Identify which cell holds the provided text, then report its (x, y) central coordinate. 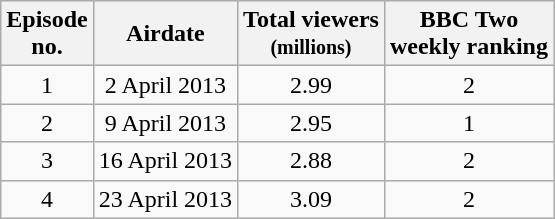
9 April 2013 (165, 123)
4 (47, 199)
3 (47, 161)
Episodeno. (47, 34)
2.99 (312, 85)
BBC Twoweekly ranking (468, 34)
16 April 2013 (165, 161)
23 April 2013 (165, 199)
2.95 (312, 123)
2.88 (312, 161)
Airdate (165, 34)
Total viewers(millions) (312, 34)
2 April 2013 (165, 85)
3.09 (312, 199)
